Return (X, Y) of the center of cell containing provided text 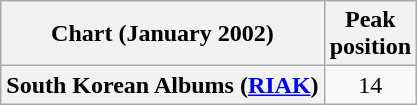
14 (370, 85)
Peakposition (370, 34)
Chart (January 2002) (162, 34)
South Korean Albums (RIAK) (162, 85)
